Provide the (X, Y) coordinate of the cell's center where the given text is located.  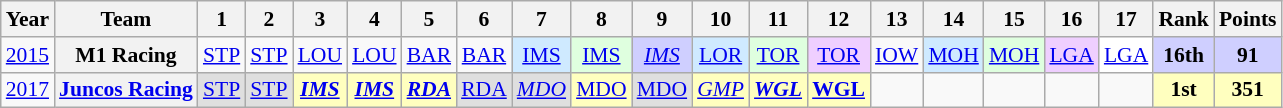
Juncos Racing (126, 90)
15 (1014, 19)
M1 Racing (126, 55)
2 (268, 19)
4 (374, 19)
12 (838, 19)
Points (1248, 19)
3 (320, 19)
11 (778, 19)
10 (720, 19)
91 (1248, 55)
14 (954, 19)
9 (662, 19)
7 (542, 19)
16th (1184, 55)
LOR (720, 55)
2017 (28, 90)
Team (126, 19)
351 (1248, 90)
GMP (720, 90)
Year (28, 19)
6 (484, 19)
1st (1184, 90)
8 (602, 19)
17 (1126, 19)
2015 (28, 55)
13 (896, 19)
Rank (1184, 19)
1 (222, 19)
IOW (896, 55)
5 (430, 19)
16 (1071, 19)
